Search for the cell housing the specified text and yield its (X, Y) center coordinate. 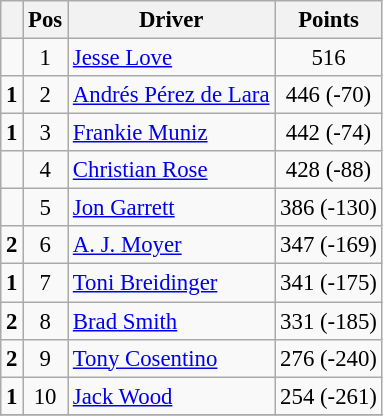
3 (46, 133)
Pos (46, 20)
A. J. Moyer (172, 245)
Tony Cosentino (172, 358)
5 (46, 208)
9 (46, 358)
428 (-88) (328, 170)
Frankie Muniz (172, 133)
442 (-74) (328, 133)
Jon Garrett (172, 208)
Brad Smith (172, 321)
516 (328, 58)
Jack Wood (172, 396)
331 (-185) (328, 321)
8 (46, 321)
Driver (172, 20)
Jesse Love (172, 58)
446 (-70) (328, 95)
386 (-130) (328, 208)
254 (-261) (328, 396)
4 (46, 170)
276 (-240) (328, 358)
7 (46, 283)
Christian Rose (172, 170)
10 (46, 396)
Points (328, 20)
341 (-175) (328, 283)
6 (46, 245)
Toni Breidinger (172, 283)
347 (-169) (328, 245)
Andrés Pérez de Lara (172, 95)
